Find where the given text appears and provide that cell's center as [x, y] coordinate. 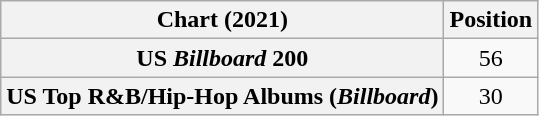
Position [491, 20]
US Billboard 200 [222, 58]
56 [491, 58]
Chart (2021) [222, 20]
30 [491, 96]
US Top R&B/Hip-Hop Albums (Billboard) [222, 96]
